Capture the cell that displays the provided text and extract its (x, y) central coordinate. 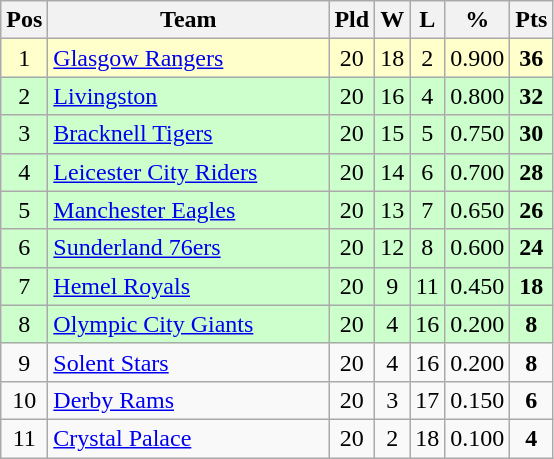
0.700 (478, 172)
0.150 (478, 400)
0.600 (478, 248)
Crystal Palace (188, 438)
0.450 (478, 286)
% (478, 20)
0.900 (478, 58)
32 (532, 96)
10 (24, 400)
Pos (24, 20)
Livingston (188, 96)
28 (532, 172)
Bracknell Tigers (188, 134)
30 (532, 134)
Manchester Eagles (188, 210)
0.100 (478, 438)
15 (392, 134)
Olympic City Giants (188, 324)
14 (392, 172)
Hemel Royals (188, 286)
Glasgow Rangers (188, 58)
Sunderland 76ers (188, 248)
Team (188, 20)
26 (532, 210)
24 (532, 248)
13 (392, 210)
1 (24, 58)
Pts (532, 20)
Leicester City Riders (188, 172)
Solent Stars (188, 362)
36 (532, 58)
Derby Rams (188, 400)
17 (428, 400)
0.750 (478, 134)
W (392, 20)
L (428, 20)
0.800 (478, 96)
0.650 (478, 210)
12 (392, 248)
Pld (352, 20)
